Output the (X, Y) coordinate of the center of the cell containing the given text.  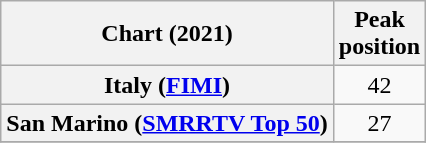
San Marino (SMRRTV Top 50) (168, 123)
Peakposition (379, 34)
42 (379, 85)
27 (379, 123)
Chart (2021) (168, 34)
Italy (FIMI) (168, 85)
